Extract the [x, y] coordinate from the center of the cell holding the provided text.  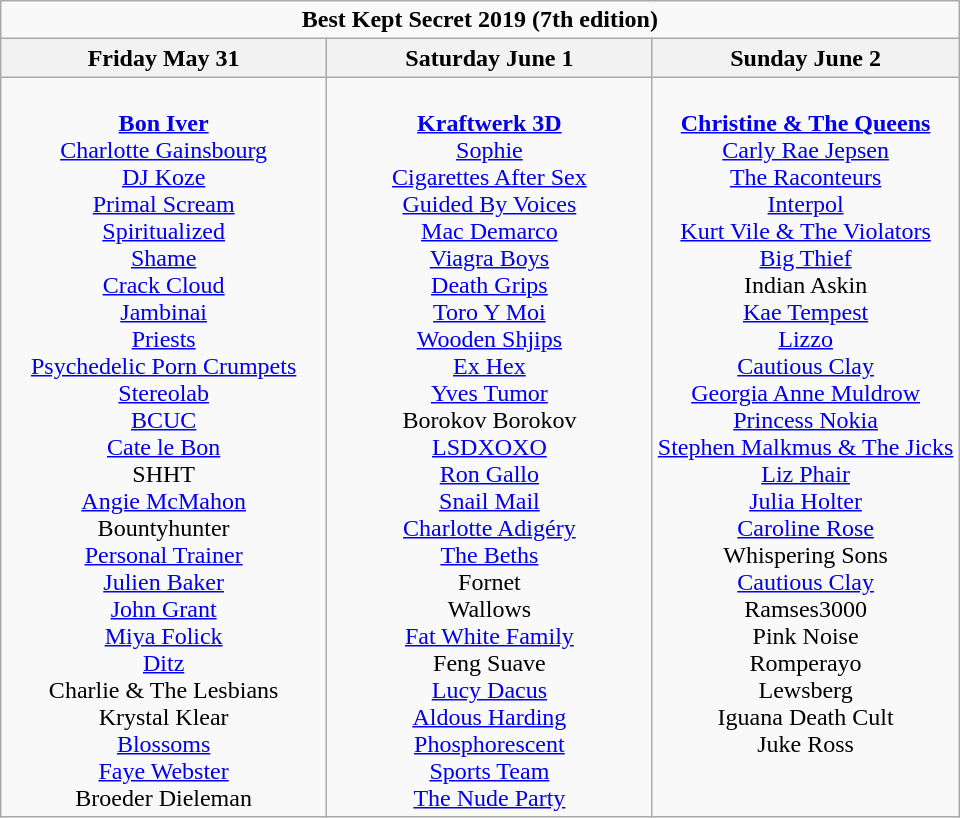
Saturday June 1 [490, 58]
Sunday June 2 [806, 58]
Friday May 31 [164, 58]
Best Kept Secret 2019 (7th edition) [480, 20]
